Scan for the cell matching the given text and deliver its [x, y] coordinate at center. 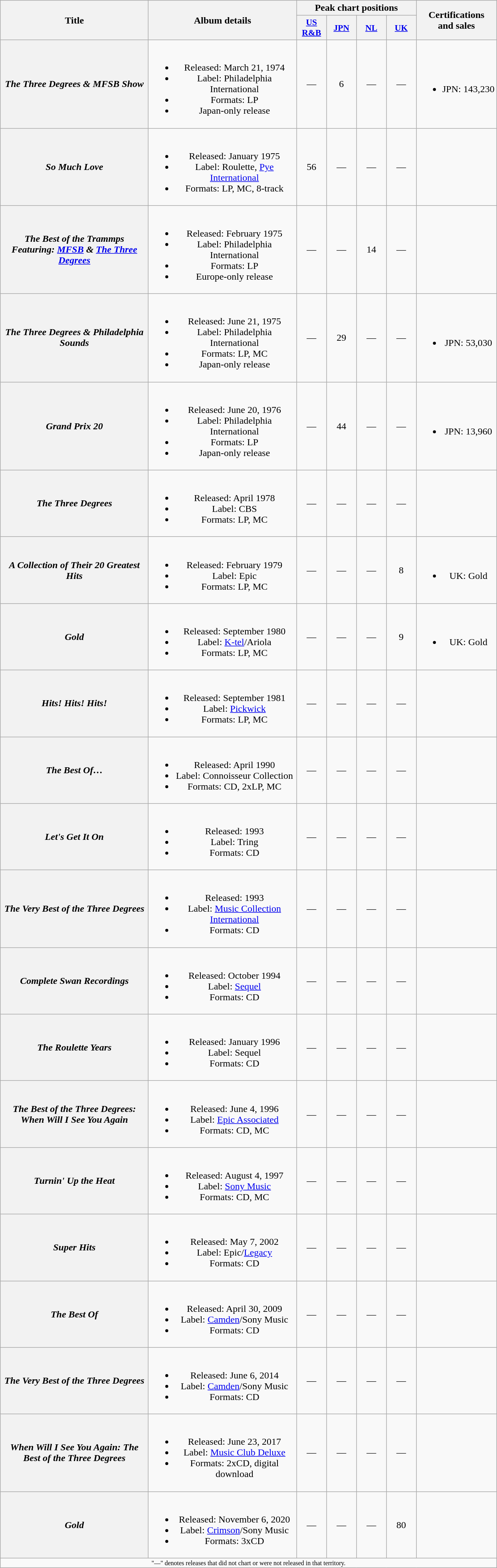
Released: April 1978Label: CBSFormats: LP, MC [223, 504]
JPN: 13,960 [456, 426]
Grand Prix 20 [74, 426]
The Three Degrees & Philadelphia Sounds [74, 338]
Hits! Hits! Hits! [74, 703]
Released: August 4, 1997Label: Sony MusicFormats: CD, MC [223, 1181]
The Best Of [74, 1314]
Released: January 1996Label: SequelFormats: CD [223, 1048]
Released: September 1980Label: K-tel/AriolaFormats: LP, MC [223, 637]
The Three Degrees & MFSB Show [74, 84]
Let's Get It On [74, 837]
44 [342, 426]
The Best Of… [74, 770]
The Best of the Trammps Featuring: MFSB & The Three Degrees [74, 250]
US R&B [311, 28]
Released: September 1981Label: PickwickFormats: LP, MC [223, 703]
Super Hits [74, 1247]
Released: June 23, 2017Label: Music Club DeluxeFormats: 2xCD, digital download [223, 1453]
A Collection of Their 20 Greatest Hits [74, 570]
80 [402, 1525]
6 [342, 84]
NL [371, 28]
The Three Degrees [74, 504]
The Roulette Years [74, 1048]
"—" denotes releases that did not chart or were not released in that territory. [249, 1563]
Released: April 1990Label: Connoisseur CollectionFormats: CD, 2xLP, MC [223, 770]
9 [402, 637]
When Will I See You Again: The Best of the Three Degrees [74, 1453]
Released: March 21, 1974Label: Philadelphia InternationalFormats: LPJapan-only release [223, 84]
8 [402, 570]
Album details [223, 20]
So Much Love [74, 167]
The Best of the Three Degrees: When Will I See You Again [74, 1114]
JPN [342, 28]
Released: February 1975Label: Philadelphia InternationalFormats: LPEurope-only release [223, 250]
Released: January 1975Label: Roulette, Pye InternationalFormats: LP, MC, 8-track [223, 167]
JPN: 53,030 [456, 338]
Turnin' Up the Heat [74, 1181]
Released: February 1979Label: EpicFormats: LP, MC [223, 570]
Released: June 20, 1976Label: Philadelphia InternationalFormats: LPJapan-only release [223, 426]
Title [74, 20]
Released: November 6, 2020Label: Crimson/Sony MusicFormats: 3xCD [223, 1525]
14 [371, 250]
Released: 1993Label: Music Collection InternationalFormats: CD [223, 909]
Complete Swan Recordings [74, 981]
Certificationsand sales [456, 20]
Released: October 1994Label: SequelFormats: CD [223, 981]
56 [311, 167]
Released: May 7, 2002Label: Epic/LegacyFormats: CD [223, 1247]
UK [402, 28]
29 [342, 338]
Released: June 6, 2014Label: Camden/Sony MusicFormats: CD [223, 1380]
Peak chart positions [356, 8]
JPN: 143,230 [456, 84]
Released: June 4, 1996Label: Epic AssociatedFormats: CD, MC [223, 1114]
Released: 1993Label: TringFormats: CD [223, 837]
Released: June 21, 1975Label: Philadelphia InternationalFormats: LP, MCJapan-only release [223, 338]
Released: April 30, 2009Label: Camden/Sony MusicFormats: CD [223, 1314]
